Output the (x, y) coordinate of the center of the cell containing the given text.  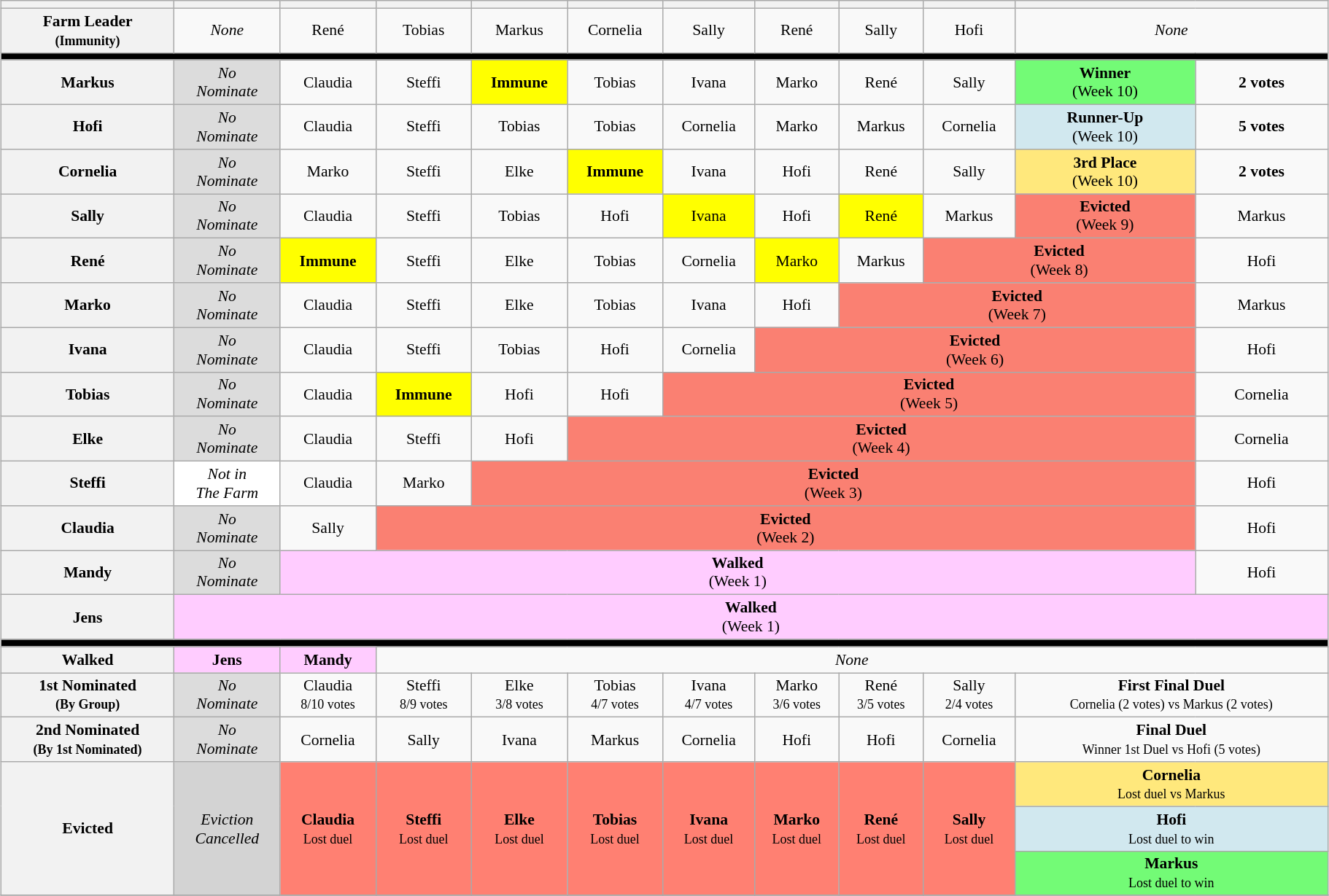
Evicted (Week 8) (1059, 261)
SallyLost duel (969, 828)
ClaudiaLost duel (328, 828)
Walked (88, 660)
Evicted (Week 9) (1104, 216)
René3/5 votes (881, 696)
HofiLost duel to win (1171, 828)
Steffi8/9 votes (423, 696)
SteffiLost duel (423, 828)
TobiasLost duel (616, 828)
Evicted (Week 7) (1017, 305)
5 votes (1262, 127)
Evicted (Week 3) (833, 484)
1st Nominated(By Group) (88, 696)
2nd Nominated(By 1st Nominated) (88, 739)
Final DuelWinner 1st Duel vs Hofi (5 votes) (1171, 739)
EvictionCancelled (228, 828)
ElkeLost duel (519, 828)
Evicted (Week 4) (881, 439)
RenéLost duel (881, 828)
IvanaLost duel (709, 828)
Ivana4/7 votes (709, 696)
Evicted (Week 6) (975, 350)
Evicted (Week 5) (929, 394)
CorneliaLost duel vs Markus (1171, 784)
Sally2/4 votes (969, 696)
3rd Place (Week 10) (1104, 172)
Evicted (Week 2) (785, 528)
MarkusLost duel to win (1171, 873)
Claudia8/10 votes (328, 696)
Evicted (88, 828)
Marko3/6 votes (797, 696)
Farm Leader(Immunity) (88, 31)
Runner-Up (Week 10) (1104, 127)
Winner (Week 10) (1104, 83)
MarkoLost duel (797, 828)
Not inThe Farm (228, 484)
Elke3/8 votes (519, 696)
First Final DuelCornelia (2 votes) vs Markus (2 votes) (1171, 696)
Tobias4/7 votes (616, 696)
